For the text-containing cell, return its midpoint in (x, y) coordinate format. 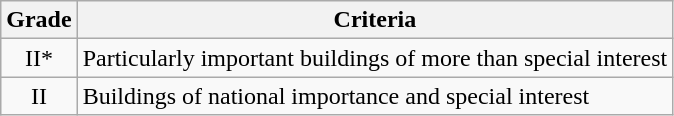
Particularly important buildings of more than special interest (375, 58)
II (39, 96)
Buildings of national importance and special interest (375, 96)
Grade (39, 20)
II* (39, 58)
Criteria (375, 20)
